Output the (x, y) coordinate of the center of the cell containing the given text.  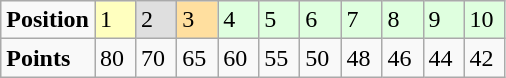
55 (280, 58)
48 (362, 58)
10 (484, 20)
50 (320, 58)
Position (48, 20)
42 (484, 58)
8 (402, 20)
9 (444, 20)
2 (156, 20)
6 (320, 20)
1 (114, 20)
7 (362, 20)
80 (114, 58)
3 (198, 20)
65 (198, 58)
46 (402, 58)
70 (156, 58)
5 (280, 20)
4 (238, 20)
60 (238, 58)
44 (444, 58)
Points (48, 58)
